From the cell containing the given text, extract its center point as [X, Y] coordinate. 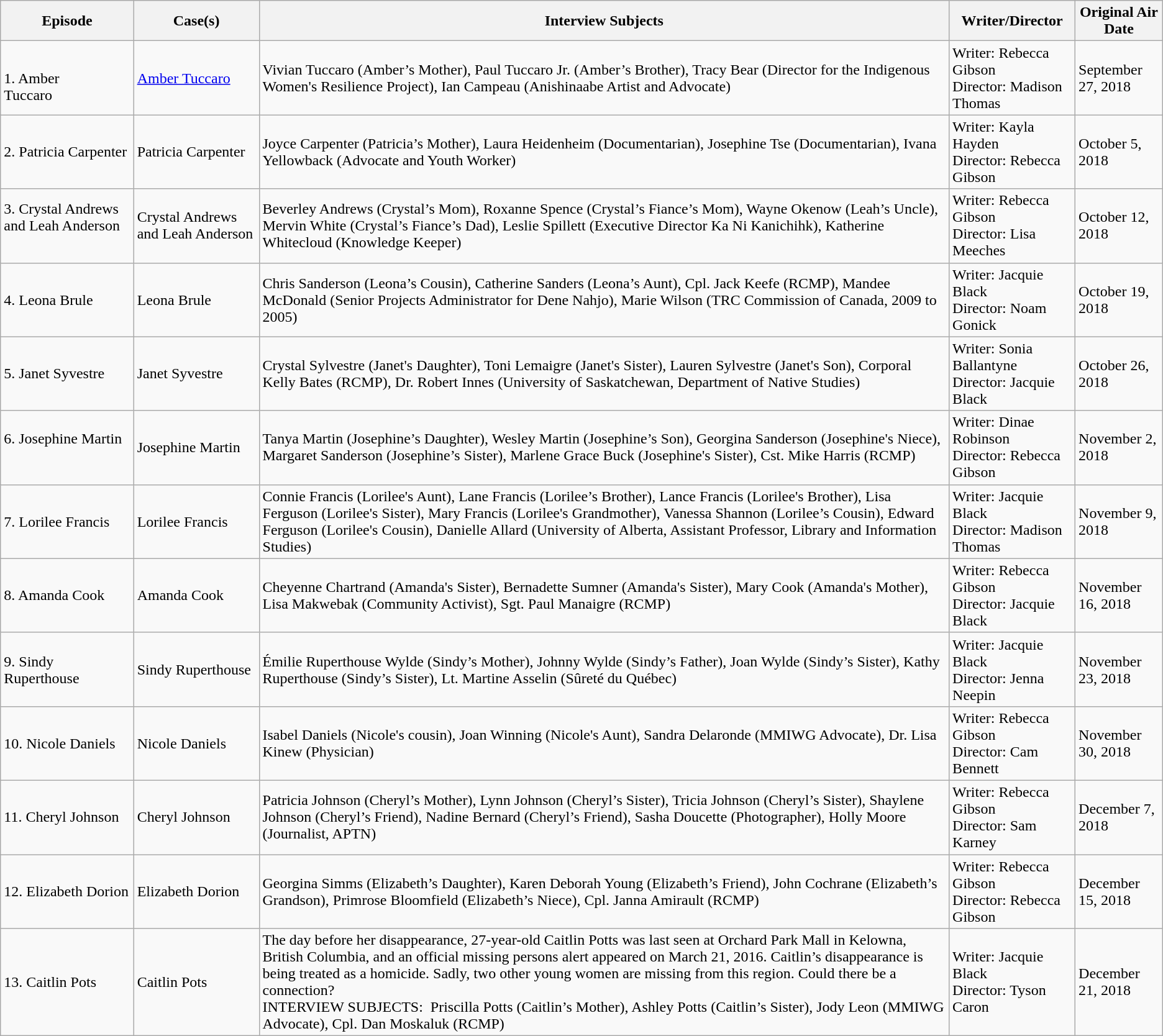
Writer: Jacquie BlackDirector: Madison Thomas [1013, 522]
2. Patricia Carpenter [67, 152]
9. Sindy Ruperthouse [67, 670]
Isabel Daniels (Nicole's cousin), Joan Winning (Nicole's Aunt), Sandra Delaronde (MMIWG Advocate), Dr. Lisa Kinew (Physician) [604, 743]
November 23, 2018 [1120, 670]
Caitlin Pots [196, 983]
Episode [67, 21]
Leona Brule [196, 299]
October 5, 2018 [1120, 152]
Crystal Andrews and Leah Anderson [196, 226]
Writer: Jacquie BlackDirector: Tyson Caron [1013, 983]
Elizabeth Dorion [196, 892]
Writer: Sonia BallantyneDirector: Jacquie Black [1013, 374]
Writer: Jacquie BlackDirector: Jenna Neepin [1013, 670]
11. Cheryl Johnson [67, 817]
Amber Tuccaro [196, 78]
October 12, 2018 [1120, 226]
1. AmberTuccaro [67, 78]
October 26, 2018 [1120, 374]
Writer: Rebecca GibsonDirector: Lisa Meeches [1013, 226]
December 21, 2018 [1120, 983]
5. Janet Syvestre [67, 374]
Writer: Dinae RobinsonDirector: Rebecca Gibson [1013, 447]
September 27, 2018 [1120, 78]
Writer: Kayla HaydenDirector: Rebecca Gibson [1013, 152]
November 30, 2018 [1120, 743]
November 9, 2018 [1120, 522]
December 15, 2018 [1120, 892]
Writer: Rebecca GibsonDirector: Jacquie Black [1013, 595]
4. Leona Brule [67, 299]
Janet Syvestre [196, 374]
Writer: Rebecca GibsonDirector: Cam Bennett [1013, 743]
Josephine Martin [196, 447]
Nicole Daniels [196, 743]
Sindy Ruperthouse [196, 670]
Writer: Jacquie BlackDirector: Noam Gonick [1013, 299]
Writer: Rebecca GibsonDirector: Sam Karney [1013, 817]
December 7, 2018 [1120, 817]
Patricia Carpenter [196, 152]
Cheryl Johnson [196, 817]
Case(s) [196, 21]
November 16, 2018 [1120, 595]
8. Amanda Cook [67, 595]
6. Josephine Martin [67, 447]
Writer: Rebecca GibsonDirector: Madison Thomas [1013, 78]
Writer/Director [1013, 21]
12. Elizabeth Dorion [67, 892]
November 2, 2018 [1120, 447]
Writer: Rebecca GibsonDirector: Rebecca Gibson [1013, 892]
Joyce Carpenter (Patricia’s Mother), Laura Heidenheim (Documentarian), Josephine Tse (Documentarian), Ivana Yellowback (Advocate and Youth Worker) [604, 152]
Amanda Cook [196, 595]
October 19, 2018 [1120, 299]
Lorilee Francis [196, 522]
7. Lorilee Francis [67, 522]
Interview Subjects [604, 21]
13. Caitlin Pots [67, 983]
3. Crystal Andrews and Leah Anderson [67, 226]
Original Air Date [1120, 21]
10. Nicole Daniels [67, 743]
